Locate the cell with the specified text and output its [X, Y] center coordinate. 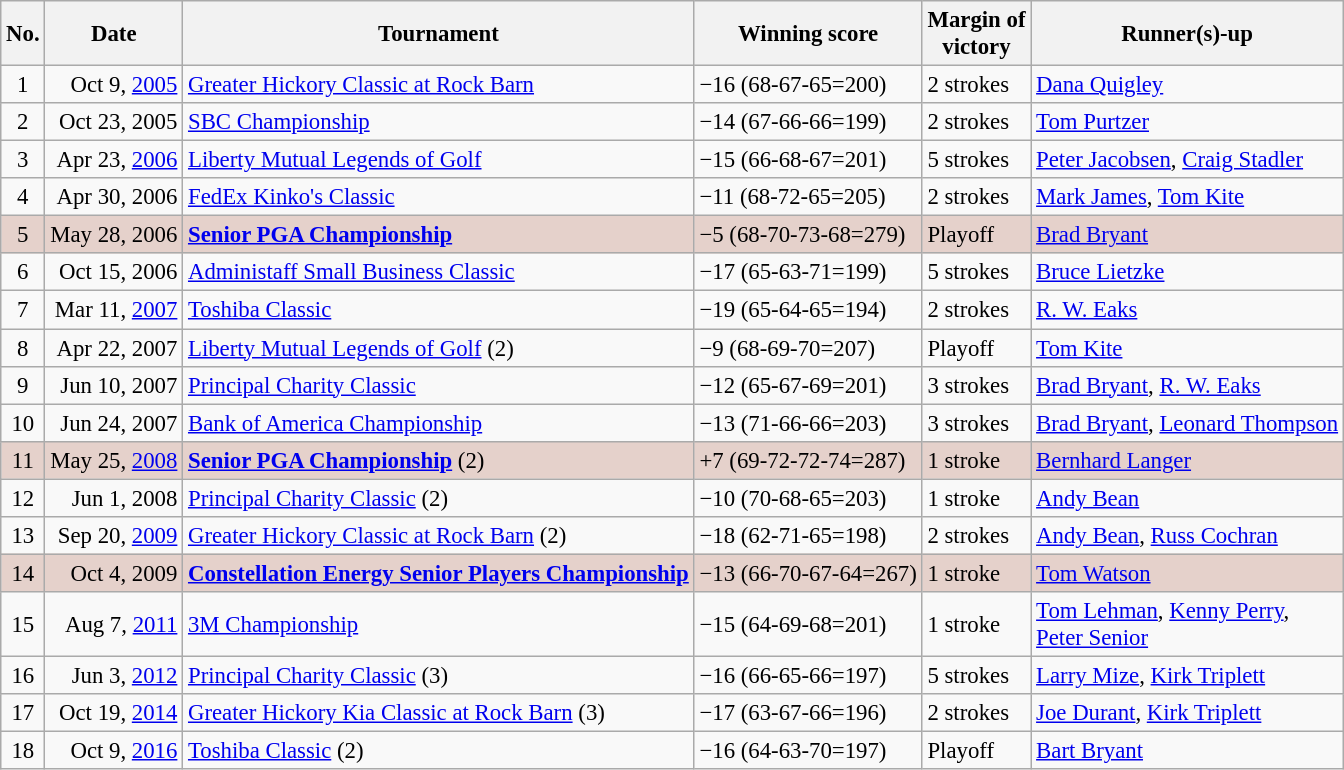
−19 (65-64-65=194) [808, 310]
15 [23, 624]
May 28, 2006 [114, 235]
Principal Charity Classic [438, 385]
Date [114, 34]
Liberty Mutual Legends of Golf [438, 160]
Tom Lehman, Kenny Perry, Peter Senior [1188, 624]
10 [23, 423]
Oct 9, 2005 [114, 85]
Bruce Lietzke [1188, 273]
1 [23, 85]
Oct 4, 2009 [114, 573]
−12 (65-67-69=201) [808, 385]
Tournament [438, 34]
12 [23, 498]
Oct 9, 2016 [114, 751]
−5 (68-70-73-68=279) [808, 235]
Administaff Small Business Classic [438, 273]
−16 (68-67-65=200) [808, 85]
Joe Durant, Kirk Triplett [1188, 713]
−18 (62-71-65=198) [808, 536]
Oct 19, 2014 [114, 713]
3M Championship [438, 624]
5 [23, 235]
Aug 7, 2011 [114, 624]
6 [23, 273]
7 [23, 310]
Jun 1, 2008 [114, 498]
Andy Bean, Russ Cochran [1188, 536]
Bart Bryant [1188, 751]
Jun 24, 2007 [114, 423]
Bernhard Langer [1188, 460]
Dana Quigley [1188, 85]
Brad Bryant, Leonard Thompson [1188, 423]
Margin ofvictory [976, 34]
Greater Hickory Kia Classic at Rock Barn (3) [438, 713]
−16 (66-65-66=197) [808, 675]
Apr 30, 2006 [114, 197]
−15 (64-69-68=201) [808, 624]
−11 (68-72-65=205) [808, 197]
3 [23, 160]
Brad Bryant, R. W. Eaks [1188, 385]
Toshiba Classic (2) [438, 751]
Toshiba Classic [438, 310]
Oct 15, 2006 [114, 273]
Apr 22, 2007 [114, 348]
−10 (70-68-65=203) [808, 498]
16 [23, 675]
Jun 10, 2007 [114, 385]
Sep 20, 2009 [114, 536]
Senior PGA Championship [438, 235]
Brad Bryant [1188, 235]
Tom Watson [1188, 573]
8 [23, 348]
May 25, 2008 [114, 460]
2 [23, 122]
Andy Bean [1188, 498]
18 [23, 751]
Liberty Mutual Legends of Golf (2) [438, 348]
−14 (67-66-66=199) [808, 122]
SBC Championship [438, 122]
Jun 3, 2012 [114, 675]
14 [23, 573]
Greater Hickory Classic at Rock Barn [438, 85]
11 [23, 460]
Greater Hickory Classic at Rock Barn (2) [438, 536]
Mar 11, 2007 [114, 310]
−15 (66-68-67=201) [808, 160]
Constellation Energy Senior Players Championship [438, 573]
Bank of America Championship [438, 423]
Tom Kite [1188, 348]
R. W. Eaks [1188, 310]
Mark James, Tom Kite [1188, 197]
Oct 23, 2005 [114, 122]
Larry Mize, Kirk Triplett [1188, 675]
−13 (66-70-67-64=267) [808, 573]
Senior PGA Championship (2) [438, 460]
−16 (64-63-70=197) [808, 751]
17 [23, 713]
−17 (63-67-66=196) [808, 713]
−9 (68-69-70=207) [808, 348]
Principal Charity Classic (2) [438, 498]
Tom Purtzer [1188, 122]
Winning score [808, 34]
−13 (71-66-66=203) [808, 423]
Runner(s)-up [1188, 34]
FedEx Kinko's Classic [438, 197]
13 [23, 536]
+7 (69-72-72-74=287) [808, 460]
Apr 23, 2006 [114, 160]
No. [23, 34]
Principal Charity Classic (3) [438, 675]
Peter Jacobsen, Craig Stadler [1188, 160]
−17 (65-63-71=199) [808, 273]
9 [23, 385]
4 [23, 197]
